Provide the (X, Y) coordinate of the cell's center where the given text is located.  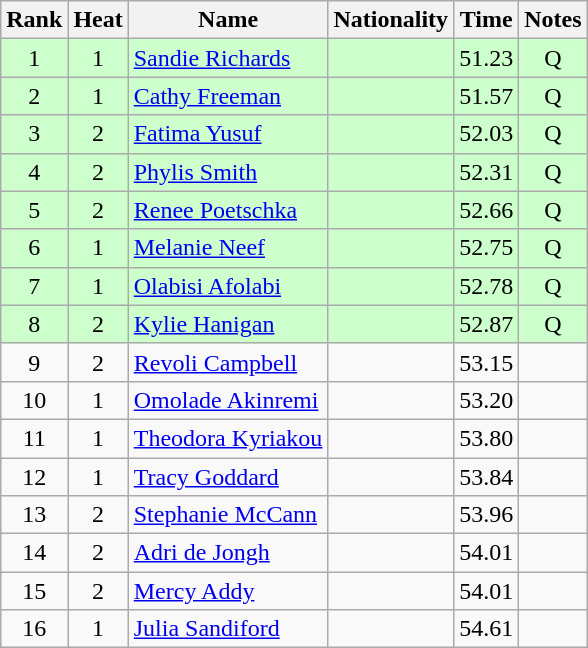
Julia Sandiford (228, 629)
14 (34, 553)
10 (34, 400)
52.75 (486, 248)
52.03 (486, 134)
Melanie Neef (228, 248)
Phylis Smith (228, 172)
53.80 (486, 438)
Omolade Akinremi (228, 400)
Theodora Kyriakou (228, 438)
52.87 (486, 324)
Mercy Addy (228, 591)
4 (34, 172)
Renee Poetschka (228, 210)
53.96 (486, 515)
52.31 (486, 172)
Fatima Yusuf (228, 134)
53.15 (486, 362)
Kylie Hanigan (228, 324)
8 (34, 324)
Revoli Campbell (228, 362)
12 (34, 477)
51.57 (486, 96)
Olabisi Afolabi (228, 286)
Cathy Freeman (228, 96)
53.84 (486, 477)
54.61 (486, 629)
Stephanie McCann (228, 515)
52.78 (486, 286)
Tracy Goddard (228, 477)
Name (228, 20)
51.23 (486, 58)
5 (34, 210)
Time (486, 20)
Rank (34, 20)
Nationality (391, 20)
16 (34, 629)
52.66 (486, 210)
Notes (553, 20)
15 (34, 591)
7 (34, 286)
13 (34, 515)
53.20 (486, 400)
6 (34, 248)
Heat (98, 20)
11 (34, 438)
3 (34, 134)
Adri de Jongh (228, 553)
Sandie Richards (228, 58)
9 (34, 362)
